Identify which cell holds the provided text, then report its [x, y] central coordinate. 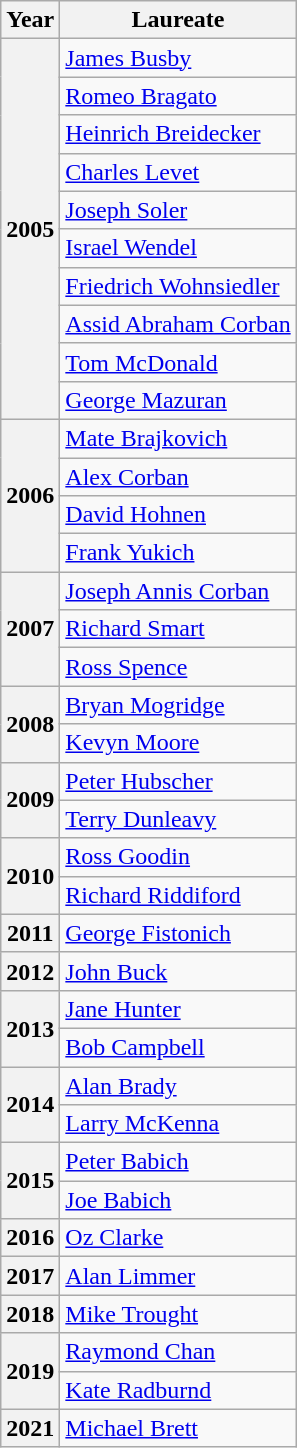
2006 [30, 495]
Tom McDonald [178, 362]
2017 [30, 1276]
Assid Abraham Corban [178, 324]
Joe Babich [178, 1200]
Bryan Mogridge [178, 705]
2018 [30, 1314]
2007 [30, 629]
2021 [30, 1428]
Alex Corban [178, 477]
Mike Trought [178, 1314]
Frank Yukich [178, 553]
2010 [30, 876]
Larry McKenna [178, 1124]
Alan Limmer [178, 1276]
2008 [30, 724]
Oz Clarke [178, 1238]
George Mazuran [178, 400]
Mate Brajkovich [178, 438]
Laureate [178, 20]
Alan Brady [178, 1085]
2005 [30, 230]
Raymond Chan [178, 1352]
Kate Radburnd [178, 1390]
Bob Campbell [178, 1047]
2019 [30, 1371]
Jane Hunter [178, 1009]
Joseph Annis Corban [178, 591]
Heinrich Breidecker [178, 134]
2012 [30, 971]
Michael Brett [178, 1428]
Joseph Soler [178, 210]
John Buck [178, 971]
Charles Levet [178, 172]
2009 [30, 800]
Peter Hubscher [178, 781]
Friedrich Wohnsiedler [178, 286]
Richard Riddiford [178, 895]
2011 [30, 933]
Ross Spence [178, 667]
Kevyn Moore [178, 743]
James Busby [178, 58]
2013 [30, 1028]
Richard Smart [178, 629]
Ross Goodin [178, 857]
2014 [30, 1104]
2016 [30, 1238]
2015 [30, 1181]
Romeo Bragato [178, 96]
Israel Wendel [178, 248]
Terry Dunleavy [178, 819]
Peter Babich [178, 1162]
David Hohnen [178, 515]
George Fistonich [178, 933]
Year [30, 20]
